Pinpoint the cell where the given text exists, returning its [x, y] midpoint coordinate. 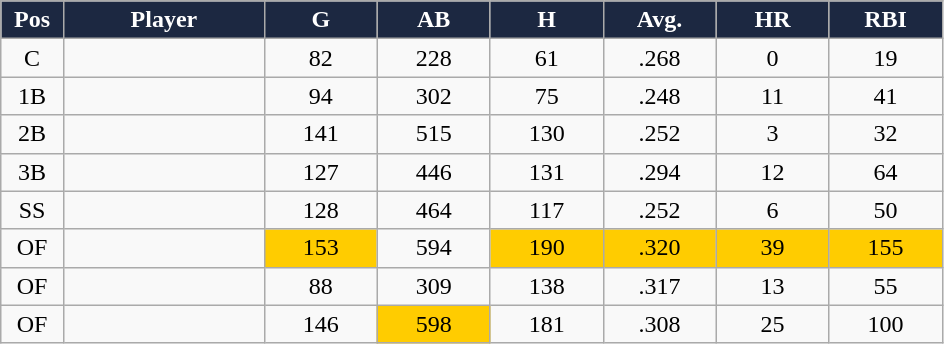
64 [886, 172]
55 [886, 286]
C [32, 58]
446 [434, 172]
131 [546, 172]
594 [434, 248]
82 [320, 58]
25 [772, 324]
88 [320, 286]
155 [886, 248]
32 [886, 134]
464 [434, 210]
3B [32, 172]
138 [546, 286]
SS [32, 210]
.268 [660, 58]
515 [434, 134]
146 [320, 324]
11 [772, 96]
0 [772, 58]
6 [772, 210]
.320 [660, 248]
H [546, 20]
75 [546, 96]
141 [320, 134]
302 [434, 96]
G [320, 20]
598 [434, 324]
13 [772, 286]
12 [772, 172]
RBI [886, 20]
181 [546, 324]
309 [434, 286]
HR [772, 20]
Avg. [660, 20]
19 [886, 58]
130 [546, 134]
190 [546, 248]
50 [886, 210]
2B [32, 134]
128 [320, 210]
.248 [660, 96]
Pos [32, 20]
117 [546, 210]
AB [434, 20]
127 [320, 172]
3 [772, 134]
.317 [660, 286]
1B [32, 96]
61 [546, 58]
41 [886, 96]
100 [886, 324]
153 [320, 248]
228 [434, 58]
94 [320, 96]
.294 [660, 172]
Player [164, 20]
39 [772, 248]
.308 [660, 324]
